Return the [X, Y] coordinate for the center point of the cell that contains the specified text.  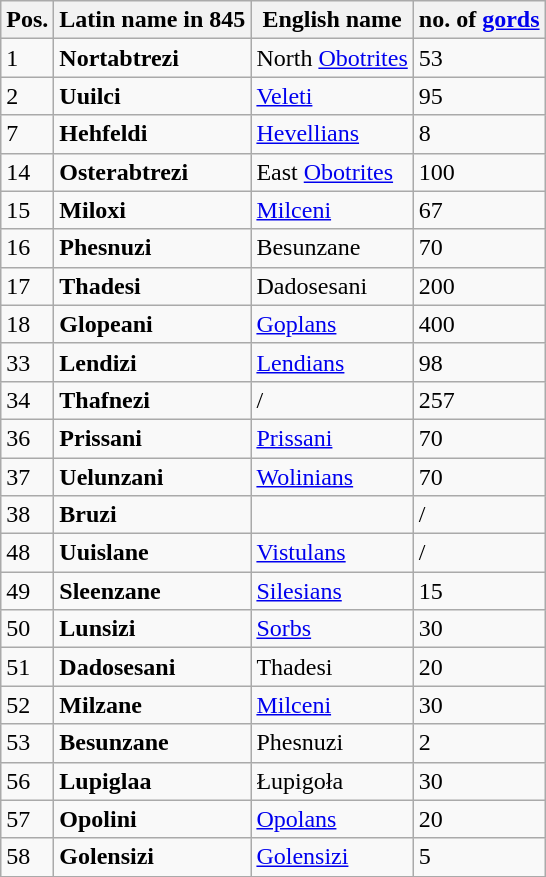
33 [28, 362]
Pos. [28, 20]
Latin name in 845 [152, 20]
Silesians [332, 591]
Lendians [332, 362]
Łupigoła [332, 781]
37 [28, 477]
Uuilci [152, 96]
Glopeani [152, 324]
Vistulans [332, 553]
49 [28, 591]
36 [28, 438]
Bruzi [152, 515]
400 [479, 324]
18 [28, 324]
48 [28, 553]
Milzane [152, 705]
Uuislane [152, 553]
17 [28, 286]
Sleenzane [152, 591]
1 [28, 58]
95 [479, 96]
North Obotrites [332, 58]
16 [28, 248]
257 [479, 400]
51 [28, 667]
52 [28, 705]
Lupiglaa [152, 781]
67 [479, 210]
Lendizi [152, 362]
57 [28, 819]
56 [28, 781]
50 [28, 629]
100 [479, 172]
Goplans [332, 324]
Thafnezi [152, 400]
Opolans [332, 819]
Hehfeldi [152, 134]
5 [479, 857]
no. of gords [479, 20]
Uelunzani [152, 477]
Veleti [332, 96]
Lunsizi [152, 629]
98 [479, 362]
Osterabtrezi [152, 172]
Nortabtrezi [152, 58]
East Obotrites [332, 172]
14 [28, 172]
Sorbs [332, 629]
Miloxi [152, 210]
Opolini [152, 819]
200 [479, 286]
English name [332, 20]
8 [479, 134]
58 [28, 857]
Wolinians [332, 477]
7 [28, 134]
Hevellians [332, 134]
34 [28, 400]
38 [28, 515]
